Return the [x, y] coordinate for the center point of the cell that contains the specified text.  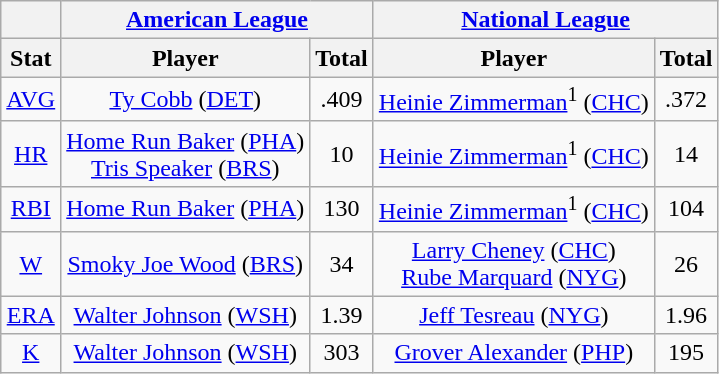
Ty Cobb (DET) [186, 100]
W [31, 264]
130 [342, 208]
Grover Alexander (PHP) [514, 353]
American League [218, 20]
National League [546, 20]
AVG [31, 100]
.372 [686, 100]
34 [342, 264]
10 [342, 154]
K [31, 353]
14 [686, 154]
ERA [31, 315]
Home Run Baker (PHA)Tris Speaker (BRS) [186, 154]
1.39 [342, 315]
303 [342, 353]
Jeff Tesreau (NYG) [514, 315]
104 [686, 208]
1.96 [686, 315]
195 [686, 353]
Smoky Joe Wood (BRS) [186, 264]
Home Run Baker (PHA) [186, 208]
Larry Cheney (CHC)Rube Marquard (NYG) [514, 264]
RBI [31, 208]
Stat [31, 58]
HR [31, 154]
.409 [342, 100]
26 [686, 264]
